Provide the [x, y] coordinate of the cell's center where the given text is located.  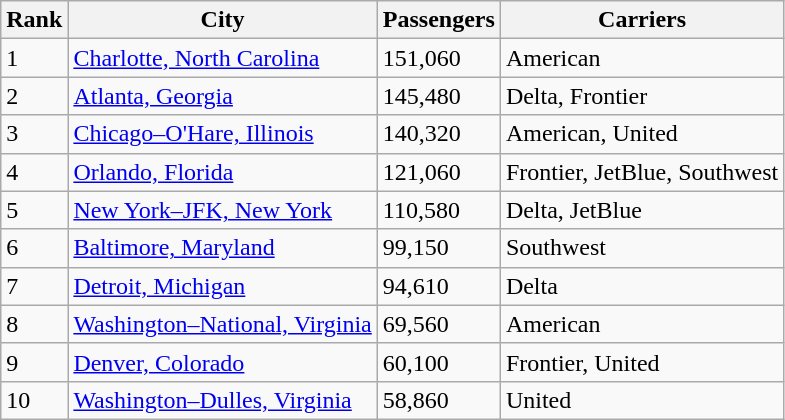
58,860 [438, 400]
Washington–Dulles, Virginia [222, 400]
Frontier, United [642, 362]
Washington–National, Virginia [222, 324]
American, United [642, 134]
Denver, Colorado [222, 362]
99,150 [438, 248]
151,060 [438, 58]
Frontier, JetBlue, Southwest [642, 172]
6 [34, 248]
9 [34, 362]
110,580 [438, 210]
Chicago–O'Hare, Illinois [222, 134]
3 [34, 134]
Southwest [642, 248]
69,560 [438, 324]
Delta, Frontier [642, 96]
New York–JFK, New York [222, 210]
10 [34, 400]
140,320 [438, 134]
2 [34, 96]
United [642, 400]
1 [34, 58]
Passengers [438, 20]
Delta, JetBlue [642, 210]
5 [34, 210]
145,480 [438, 96]
Atlanta, Georgia [222, 96]
94,610 [438, 286]
4 [34, 172]
8 [34, 324]
Baltimore, Maryland [222, 248]
Delta [642, 286]
7 [34, 286]
Rank [34, 20]
City [222, 20]
Detroit, Michigan [222, 286]
Orlando, Florida [222, 172]
60,100 [438, 362]
121,060 [438, 172]
Charlotte, North Carolina [222, 58]
Carriers [642, 20]
